Extract the [x, y] coordinate from the center of the cell holding the provided text.  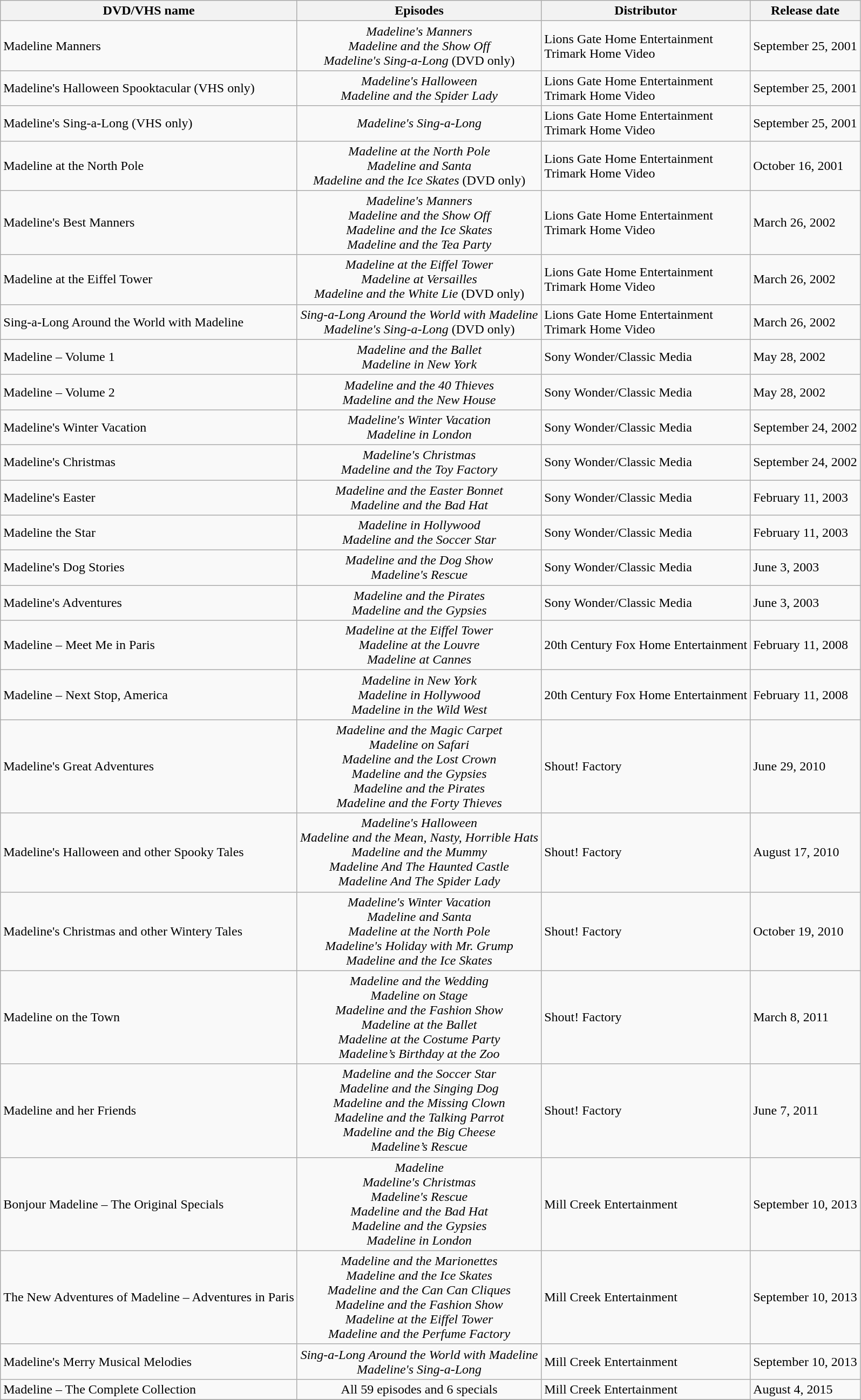
Madeline's Great Adventures [149, 766]
Release date [805, 11]
Madeline and her Friends [149, 1110]
Madeline's Halloween Spooktacular (VHS only) [149, 88]
Madeline and the PiratesMadeline and the Gypsies [419, 603]
Madeline's Winter VacationMadeline in London [419, 427]
August 17, 2010 [805, 852]
Episodes [419, 11]
August 4, 2015 [805, 1389]
Madeline's ChristmasMadeline and the Toy Factory [419, 462]
Madeline's Adventures [149, 603]
Madeline at the North Pole [149, 166]
MadelineMadeline's ChristmasMadeline's RescueMadeline and the Bad HatMadeline and the GypsiesMadeline in London [419, 1204]
March 8, 2011 [805, 1017]
Madeline's Christmas [149, 462]
Madeline in HollywoodMadeline and the Soccer Star [419, 533]
Madeline – Volume 2 [149, 392]
Bonjour Madeline – The Original Specials [149, 1204]
Sing-a-Long Around the World with MadelineMadeline's Sing-a-Long (DVD only) [419, 322]
Madeline's HalloweenMadeline and the Spider Lady [419, 88]
Madeline and the BalletMadeline in New York [419, 357]
Madeline on the Town [149, 1017]
Madeline's Sing-a-Long [419, 123]
June 29, 2010 [805, 766]
Madeline at the Eiffel Tower [149, 279]
Sing-a-Long Around the World with MadelineMadeline's Sing-a-Long [419, 1362]
Madeline's Best Manners [149, 222]
Madeline – Meet Me in Paris [149, 645]
Madeline's Halloween and other Spooky Tales [149, 852]
Madeline at the Eiffel TowerMadeline at VersaillesMadeline and the White Lie (DVD only) [419, 279]
Madeline's Winter VacationMadeline and SantaMadeline at the North PoleMadeline's Holiday with Mr. GrumpMadeline and the Ice Skates [419, 931]
Madeline Manners [149, 46]
The New Adventures of Madeline – Adventures in Paris [149, 1297]
Madeline – Next Stop, America [149, 695]
Madeline's MannersMadeline and the Show OffMadeline and the Ice SkatesMadeline and the Tea Party [419, 222]
All 59 episodes and 6 specials [419, 1389]
Madeline at the Eiffel TowerMadeline at the LouvreMadeline at Cannes [419, 645]
Madeline in New YorkMadeline in HollywoodMadeline in the Wild West [419, 695]
October 16, 2001 [805, 166]
Madeline – The Complete Collection [149, 1389]
Madeline's Easter [149, 497]
Madeline – Volume 1 [149, 357]
June 7, 2011 [805, 1110]
DVD/VHS name [149, 11]
Madeline's MannersMadeline and the Show OffMadeline's Sing-a-Long (DVD only) [419, 46]
Sing-a-Long Around the World with Madeline [149, 322]
Madeline and the Dog ShowMadeline's Rescue [419, 568]
Madeline's HalloweenMadeline and the Mean, Nasty, Horrible HatsMadeline and the MummyMadeline And The Haunted CastleMadeline And The Spider Lady [419, 852]
Madeline at the North PoleMadeline and SantaMadeline and the Ice Skates (DVD only) [419, 166]
Madeline and the 40 ThievesMadeline and the New House [419, 392]
Madeline's Merry Musical Melodies [149, 1362]
Madeline's Christmas and other Wintery Tales [149, 931]
October 19, 2010 [805, 931]
Madeline the Star [149, 533]
Distributor [646, 11]
Madeline's Winter Vacation [149, 427]
Madeline's Dog Stories [149, 568]
Madeline's Sing-a-Long (VHS only) [149, 123]
Madeline and the Easter BonnetMadeline and the Bad Hat [419, 497]
